Search for the cell housing the specified text and yield its (x, y) center coordinate. 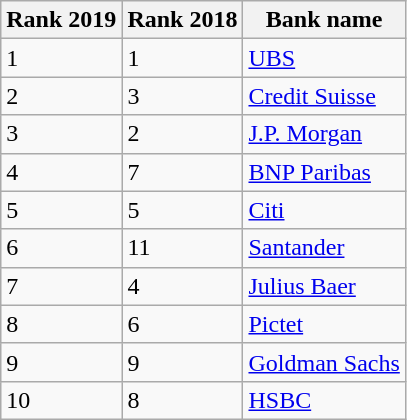
10 (62, 400)
Rank 2019 (62, 20)
Julius Baer (324, 286)
J.P. Morgan (324, 134)
Citi (324, 210)
UBS (324, 58)
11 (182, 248)
Santander (324, 248)
Goldman Sachs (324, 362)
Credit Suisse (324, 96)
Rank 2018 (182, 20)
Pictet (324, 324)
HSBC (324, 400)
BNP Paribas (324, 172)
Bank name (324, 20)
